For the text-containing cell, return its midpoint in (x, y) coordinate format. 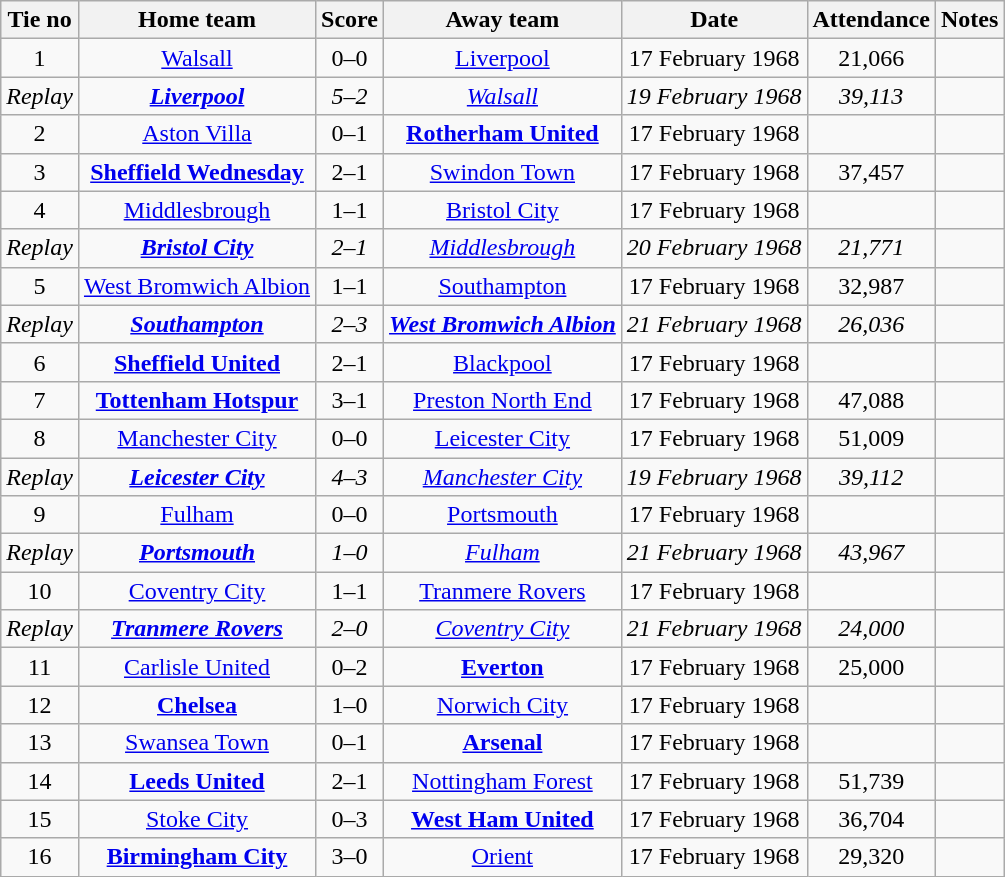
5 (40, 286)
43,967 (871, 553)
Chelsea (196, 705)
Blackpool (503, 362)
14 (40, 781)
24,000 (871, 629)
Attendance (871, 20)
51,739 (871, 781)
10 (40, 591)
3–1 (350, 400)
Norwich City (503, 705)
Nottingham Forest (503, 781)
Sheffield Wednesday (196, 172)
2 (40, 134)
20 February 1968 (714, 248)
9 (40, 515)
12 (40, 705)
Date (714, 20)
Stoke City (196, 819)
21,771 (871, 248)
16 (40, 857)
Birmingham City (196, 857)
Swindon Town (503, 172)
25,000 (871, 667)
32,987 (871, 286)
Tie no (40, 20)
5–2 (350, 96)
7 (40, 400)
0–2 (350, 667)
Orient (503, 857)
11 (40, 667)
Carlisle United (196, 667)
47,088 (871, 400)
Sheffield United (196, 362)
3–0 (350, 857)
Notes (969, 20)
39,112 (871, 477)
29,320 (871, 857)
36,704 (871, 819)
Leeds United (196, 781)
0–3 (350, 819)
Away team (503, 20)
1 (40, 58)
37,457 (871, 172)
Preston North End (503, 400)
3 (40, 172)
8 (40, 438)
4–3 (350, 477)
2–0 (350, 629)
Swansea Town (196, 743)
2–3 (350, 324)
26,036 (871, 324)
Everton (503, 667)
Tottenham Hotspur (196, 400)
4 (40, 210)
Rotherham United (503, 134)
Home team (196, 20)
13 (40, 743)
21,066 (871, 58)
6 (40, 362)
Aston Villa (196, 134)
15 (40, 819)
West Ham United (503, 819)
Score (350, 20)
39,113 (871, 96)
51,009 (871, 438)
Arsenal (503, 743)
